Return the [X, Y] coordinate for the center point of the cell that contains the specified text.  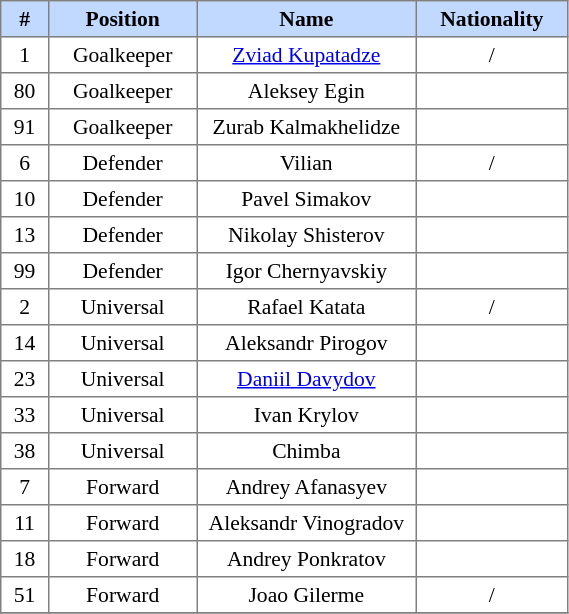
Zurab Kalmakhelidze [306, 127]
23 [25, 379]
14 [25, 343]
Position [122, 19]
80 [25, 91]
91 [25, 127]
99 [25, 271]
38 [25, 451]
Nikolay Shisterov [306, 235]
Vilian [306, 163]
Joao Gilerme [306, 595]
33 [25, 415]
Rafael Katata [306, 307]
Ivan Krylov [306, 415]
10 [25, 199]
1 [25, 55]
18 [25, 559]
6 [25, 163]
11 [25, 523]
Aleksandr Pirogov [306, 343]
51 [25, 595]
Chimba [306, 451]
Zviad Kupatadze [306, 55]
2 [25, 307]
# [25, 19]
Aleksandr Vinogradov [306, 523]
7 [25, 487]
Aleksey Egin [306, 91]
Andrey Afanasyev [306, 487]
Nationality [492, 19]
Pavel Simakov [306, 199]
Name [306, 19]
Igor Chernyavskiy [306, 271]
13 [25, 235]
Andrey Ponkratov [306, 559]
Daniil Davydov [306, 379]
